Determine the (x, y) coordinate at the center of the cell enclosing the given text.  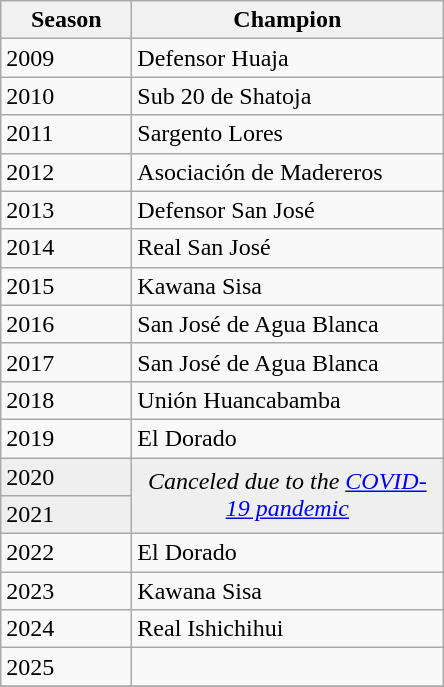
2025 (66, 667)
2018 (66, 400)
Defensor Huaja (288, 58)
Asociación de Madereros (288, 172)
2021 (66, 515)
Sargento Lores (288, 134)
2019 (66, 438)
2013 (66, 210)
2012 (66, 172)
2017 (66, 362)
2014 (66, 248)
Canceled due to the COVID-19 pandemic (288, 496)
2024 (66, 629)
2009 (66, 58)
2015 (66, 286)
Season (66, 20)
2022 (66, 553)
Sub 20 de Shatoja (288, 96)
Real Ishichihui (288, 629)
2023 (66, 591)
Champion (288, 20)
2010 (66, 96)
2020 (66, 477)
2011 (66, 134)
Defensor San José (288, 210)
Unión Huancabamba (288, 400)
Real San José (288, 248)
2016 (66, 324)
